Pinpoint the cell where the given text exists, returning its [x, y] midpoint coordinate. 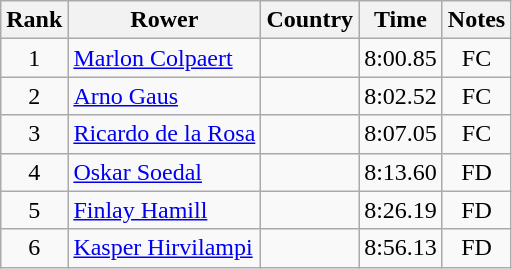
8:00.85 [401, 58]
Oskar Soedal [164, 172]
8:02.52 [401, 96]
Country [310, 20]
Rank [34, 20]
8:26.19 [401, 210]
Rower [164, 20]
4 [34, 172]
Kasper Hirvilampi [164, 248]
5 [34, 210]
6 [34, 248]
2 [34, 96]
Marlon Colpaert [164, 58]
Time [401, 20]
Finlay Hamill [164, 210]
3 [34, 134]
Notes [476, 20]
8:07.05 [401, 134]
Arno Gaus [164, 96]
8:56.13 [401, 248]
1 [34, 58]
Ricardo de la Rosa [164, 134]
8:13.60 [401, 172]
